Pinpoint the cell where the given text exists, returning its [x, y] midpoint coordinate. 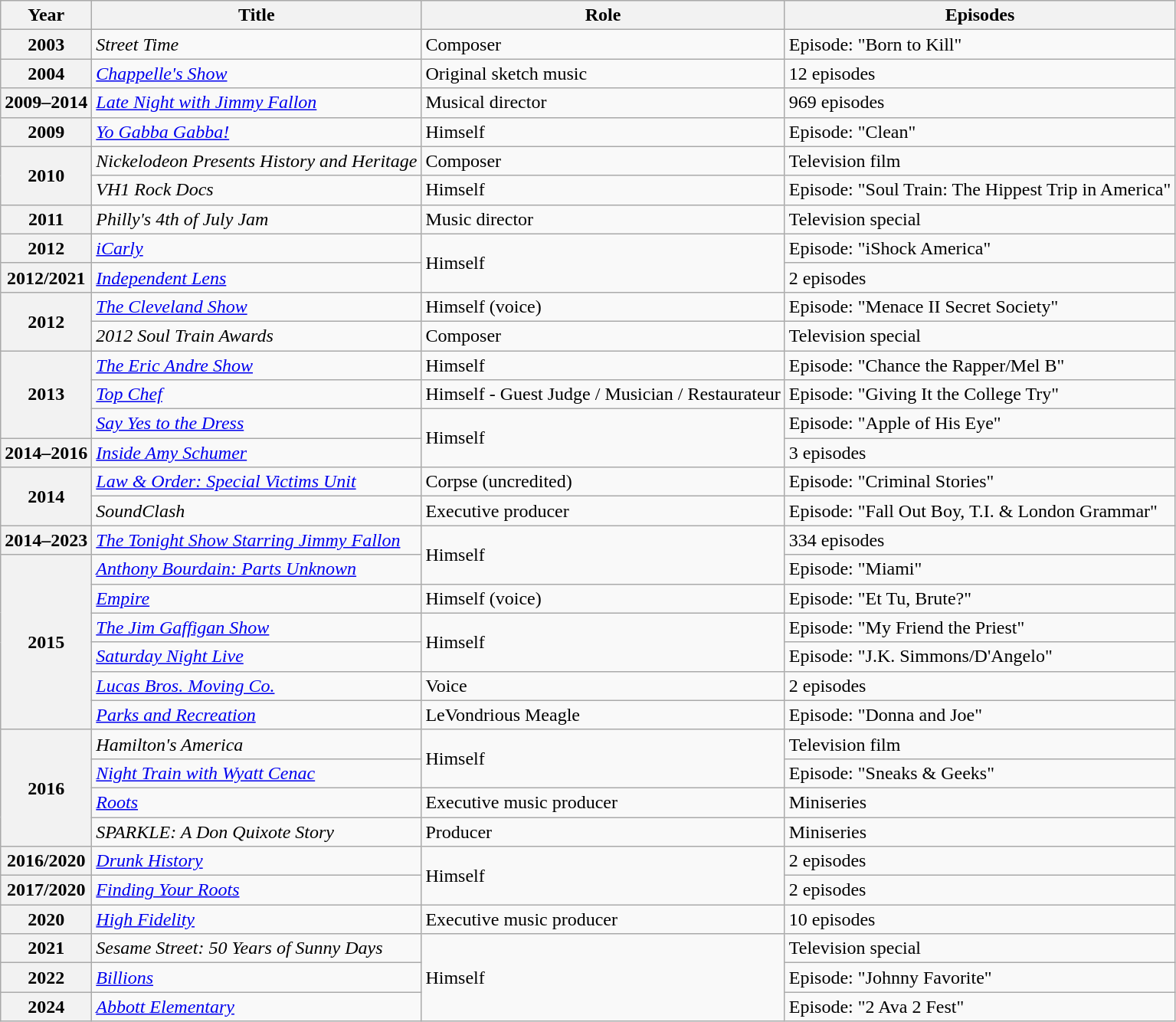
2012 Soul Train Awards [257, 336]
Producer [603, 831]
2010 [46, 175]
Episodes [980, 15]
Episode: "Menace II Secret Society" [980, 306]
Empire [257, 598]
Episode: "iShock America" [980, 248]
2014–2023 [46, 540]
334 episodes [980, 540]
Himself - Guest Judge / Musician / Restaurateur [603, 395]
Street Time [257, 44]
2020 [46, 919]
Billions [257, 978]
The Eric Andre Show [257, 365]
Musical director [603, 103]
2009–2014 [46, 103]
2003 [46, 44]
2017/2020 [46, 890]
Corpse (uncredited) [603, 482]
Yo Gabba Gabba! [257, 132]
Parks and Recreation [257, 715]
Chappelle's Show [257, 74]
2016/2020 [46, 861]
Voice [603, 686]
2014–2016 [46, 453]
Episode: "My Friend the Priest" [980, 627]
Philly's 4th of July Jam [257, 219]
Original sketch music [603, 74]
SPARKLE: A Don Quixote Story [257, 831]
969 episodes [980, 103]
The Cleveland Show [257, 306]
10 episodes [980, 919]
Roots [257, 802]
Episode: "Born to Kill" [980, 44]
2009 [46, 132]
Episode: "Clean" [980, 132]
2004 [46, 74]
2015 [46, 642]
The Tonight Show Starring Jimmy Fallon [257, 540]
Night Train with Wyatt Cenac [257, 773]
High Fidelity [257, 919]
Episode: "Sneaks & Geeks" [980, 773]
Music director [603, 219]
Episode: "Et Tu, Brute?" [980, 598]
Law & Order: Special Victims Unit [257, 482]
Independent Lens [257, 277]
3 episodes [980, 453]
The Jim Gaffigan Show [257, 627]
Episode: "J.K. Simmons/D'Angelo" [980, 657]
LeVondrious Meagle [603, 715]
2013 [46, 395]
Title [257, 15]
SoundClash [257, 511]
Anthony Bourdain: Parts Unknown [257, 569]
Episode: "Apple of His Eye" [980, 424]
Episode: "2 Ava 2 Fest" [980, 1007]
Episode: "Fall Out Boy, T.I. & London Grammar" [980, 511]
Hamilton's America [257, 744]
Top Chef [257, 395]
12 episodes [980, 74]
Role [603, 15]
2024 [46, 1007]
2011 [46, 219]
Episode: "Donna and Joe" [980, 715]
Executive producer [603, 511]
Sesame Street: 50 Years of Sunny Days [257, 948]
Inside Amy Schumer [257, 453]
Nickelodeon Presents History and Heritage [257, 161]
2021 [46, 948]
Drunk History [257, 861]
Episode: "Johnny Favorite" [980, 978]
Finding Your Roots [257, 890]
2014 [46, 496]
Episode: "Soul Train: The Hippest Trip in America" [980, 190]
Episode: "Miami" [980, 569]
Year [46, 15]
Episode: "Giving It the College Try" [980, 395]
Episode: "Criminal Stories" [980, 482]
Abbott Elementary [257, 1007]
iCarly [257, 248]
Late Night with Jimmy Fallon [257, 103]
2022 [46, 978]
Episode: "Chance the Rapper/Mel B" [980, 365]
2016 [46, 788]
Say Yes to the Dress [257, 424]
Saturday Night Live [257, 657]
VH1 Rock Docs [257, 190]
2012/2021 [46, 277]
Lucas Bros. Moving Co. [257, 686]
